Locate the cell with the specified text and output its [X, Y] center coordinate. 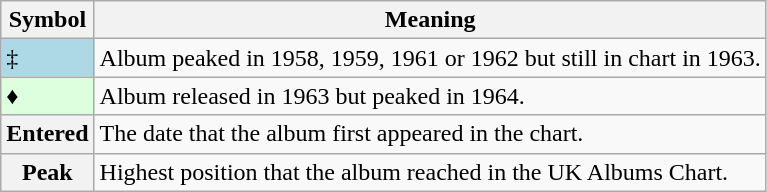
Symbol [48, 20]
Entered [48, 134]
‡ [48, 58]
Album peaked in 1958, 1959, 1961 or 1962 but still in chart in 1963. [430, 58]
♦ [48, 96]
Peak [48, 172]
Meaning [430, 20]
Album released in 1963 but peaked in 1964. [430, 96]
Highest position that the album reached in the UK Albums Chart. [430, 172]
The date that the album first appeared in the chart. [430, 134]
